Detect which cell encompasses the target text, then output its [x, y] center coordinate. 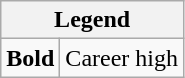
Bold [30, 58]
Legend [92, 20]
Career high [122, 58]
